Detect which cell encompasses the target text, then output its [X, Y] center coordinate. 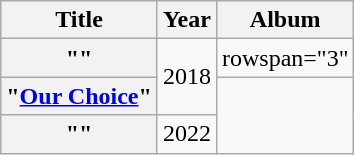
2018 [186, 77]
2022 [186, 134]
"Our Choice" [80, 96]
Album [285, 20]
rowspan="3" [285, 58]
Year [186, 20]
Title [80, 20]
